Output the (X, Y) coordinate of the center of the cell containing the given text.  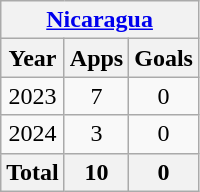
Apps (96, 58)
Year (33, 58)
Nicaragua (100, 20)
Total (33, 172)
3 (96, 134)
Goals (164, 58)
7 (96, 96)
10 (96, 172)
2024 (33, 134)
2023 (33, 96)
